Find where the given text appears and provide that cell's center as [X, Y] coordinate. 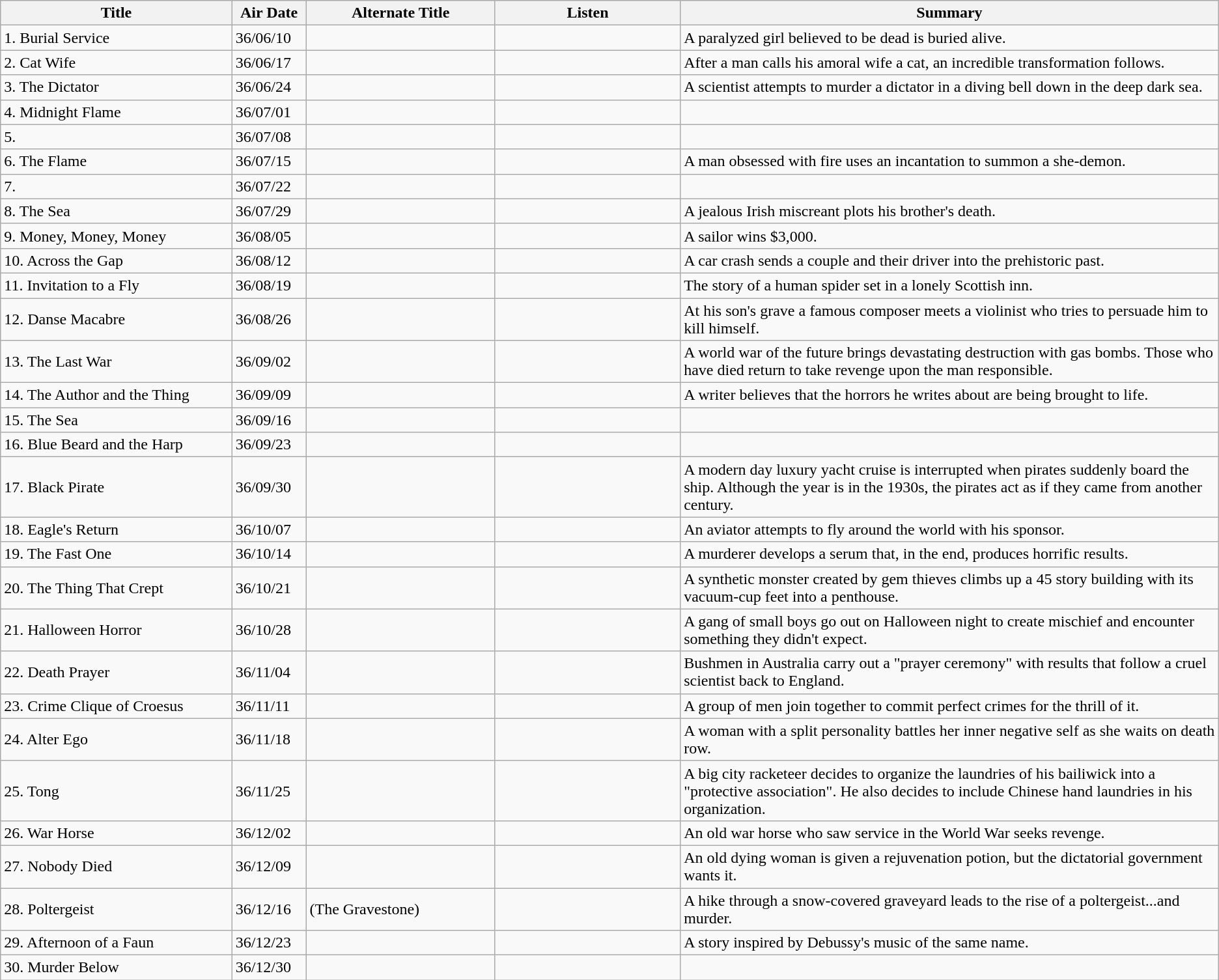
A car crash sends a couple and their driver into the prehistoric past. [949, 260]
11. Invitation to a Fly [116, 285]
36/08/12 [269, 260]
13. The Last War [116, 362]
36/09/23 [269, 445]
23. Crime Clique of Croesus [116, 706]
A writer believes that the horrors he writes about are being brought to life. [949, 395]
17. Black Pirate [116, 487]
36/11/11 [269, 706]
25. Tong [116, 791]
36/09/09 [269, 395]
The story of a human spider set in a lonely Scottish inn. [949, 285]
36/06/17 [269, 63]
36/12/09 [269, 866]
26. War Horse [116, 833]
7. [116, 186]
6. The Flame [116, 161]
18. Eagle's Return [116, 529]
36/08/05 [269, 236]
A sailor wins $3,000. [949, 236]
10. Across the Gap [116, 260]
A paralyzed girl believed to be dead is buried alive. [949, 38]
Listen [587, 13]
An aviator attempts to fly around the world with his sponsor. [949, 529]
Bushmen in Australia carry out a "prayer ceremony" with results that follow a cruel scientist back to England. [949, 672]
9. Money, Money, Money [116, 236]
36/11/04 [269, 672]
2. Cat Wife [116, 63]
A synthetic monster created by gem thieves climbs up a 45 story building with its vacuum-cup feet into a penthouse. [949, 587]
1. Burial Service [116, 38]
A murderer develops a serum that, in the end, produces horrific results. [949, 554]
After a man calls his amoral wife a cat, an incredible transformation follows. [949, 63]
A woman with a split personality battles her inner negative self as she waits on death row. [949, 740]
A story inspired by Debussy's music of the same name. [949, 943]
36/07/08 [269, 137]
Alternate Title [400, 13]
36/10/14 [269, 554]
21. Halloween Horror [116, 630]
Summary [949, 13]
Title [116, 13]
22. Death Prayer [116, 672]
36/07/01 [269, 112]
36/10/21 [269, 587]
5. [116, 137]
36/11/25 [269, 791]
36/07/15 [269, 161]
36/09/30 [269, 487]
36/09/16 [269, 420]
A man obsessed with fire uses an incantation to summon a she-demon. [949, 161]
36/09/02 [269, 362]
An old war horse who saw service in the World War seeks revenge. [949, 833]
(The Gravestone) [400, 909]
16. Blue Beard and the Harp [116, 445]
28. Poltergeist [116, 909]
A group of men join together to commit perfect crimes for the thrill of it. [949, 706]
3. The Dictator [116, 87]
36/12/02 [269, 833]
29. Afternoon of a Faun [116, 943]
36/12/16 [269, 909]
14. The Author and the Thing [116, 395]
36/11/18 [269, 740]
36/06/24 [269, 87]
19. The Fast One [116, 554]
15. The Sea [116, 420]
36/08/19 [269, 285]
An old dying woman is given a rejuvenation potion, but the dictatorial government wants it. [949, 866]
24. Alter Ego [116, 740]
20. The Thing That Crept [116, 587]
27. Nobody Died [116, 866]
A jealous Irish miscreant plots his brother's death. [949, 211]
A gang of small boys go out on Halloween night to create mischief and encounter something they didn't expect. [949, 630]
A scientist attempts to murder a dictator in a diving bell down in the deep dark sea. [949, 87]
36/10/07 [269, 529]
8. The Sea [116, 211]
36/07/22 [269, 186]
12. Danse Macabre [116, 319]
At his son's grave a famous composer meets a violinist who tries to persuade him to kill himself. [949, 319]
36/08/26 [269, 319]
4. Midnight Flame [116, 112]
36/06/10 [269, 38]
36/12/23 [269, 943]
A world war of the future brings devastating destruction with gas bombs. Those who have died return to take revenge upon the man responsible. [949, 362]
36/12/30 [269, 968]
36/10/28 [269, 630]
36/07/29 [269, 211]
A hike through a snow-covered graveyard leads to the rise of a poltergeist...and murder. [949, 909]
Air Date [269, 13]
30. Murder Below [116, 968]
